Search for the cell housing the specified text and yield its (x, y) center coordinate. 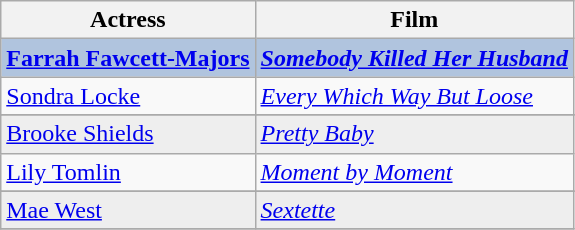
Sextette (414, 210)
Farrah Fawcett-Majors (128, 58)
Moment by Moment (414, 172)
Actress (128, 20)
Lily Tomlin (128, 172)
Mae West (128, 210)
Brooke Shields (128, 134)
Every Which Way But Loose (414, 96)
Film (414, 20)
Somebody Killed Her Husband (414, 58)
Sondra Locke (128, 96)
Pretty Baby (414, 134)
